Return [X, Y] of the center of cell containing provided text 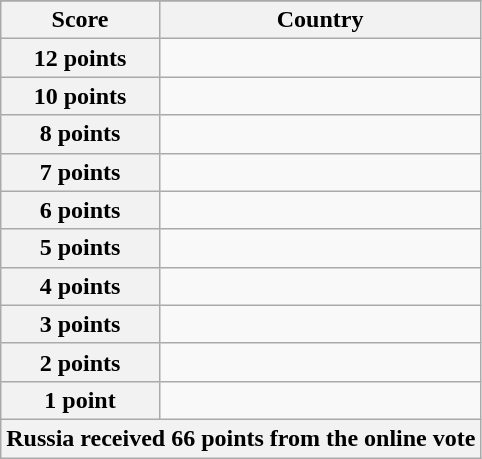
Russia received 66 points from the online vote [241, 438]
3 points [80, 324]
2 points [80, 362]
Country [320, 20]
7 points [80, 172]
4 points [80, 286]
6 points [80, 210]
1 point [80, 400]
12 points [80, 58]
8 points [80, 134]
10 points [80, 96]
5 points [80, 248]
Score [80, 20]
